Identify which cell holds the provided text, then report its [X, Y] central coordinate. 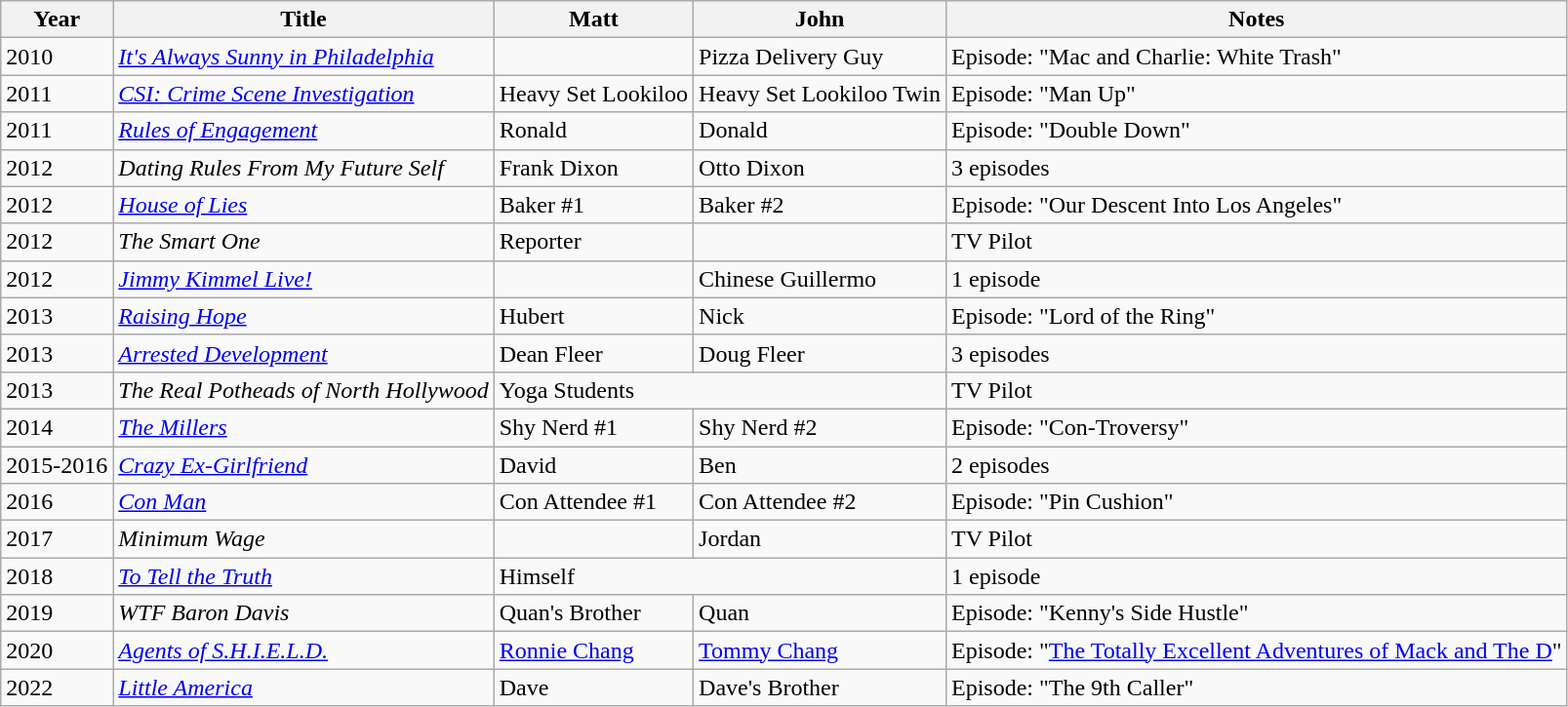
Jordan [820, 539]
2019 [57, 613]
Episode: "Man Up" [1257, 94]
2022 [57, 687]
Dean Fleer [593, 353]
Episode: "Pin Cushion" [1257, 502]
Year [57, 20]
Chinese Guillermo [820, 279]
Crazy Ex-Girlfriend [303, 465]
House of Lies [303, 205]
2014 [57, 427]
The Smart One [303, 242]
2016 [57, 502]
2 episodes [1257, 465]
Episode: "The 9th Caller" [1257, 687]
Episode: "The Totally Excellent Adventures of Mack and The D" [1257, 650]
Pizza Delivery Guy [820, 57]
Matt [593, 20]
The Millers [303, 427]
David [593, 465]
Heavy Set Lookiloo [593, 94]
Frank Dixon [593, 168]
Dave [593, 687]
Hubert [593, 316]
Episode: "Double Down" [1257, 131]
Jimmy Kimmel Live! [303, 279]
Agents of S.H.I.E.L.D. [303, 650]
Rules of Engagement [303, 131]
Ronnie Chang [593, 650]
Quan's Brother [593, 613]
Title [303, 20]
To Tell the Truth [303, 576]
Reporter [593, 242]
Himself [720, 576]
Con Man [303, 502]
Baker #2 [820, 205]
Dating Rules From My Future Self [303, 168]
2020 [57, 650]
Notes [1257, 20]
CSI: Crime Scene Investigation [303, 94]
Con Attendee #2 [820, 502]
Arrested Development [303, 353]
2015-2016 [57, 465]
Heavy Set Lookiloo Twin [820, 94]
Con Attendee #1 [593, 502]
Nick [820, 316]
Episode: "Our Descent Into Los Angeles" [1257, 205]
John [820, 20]
2018 [57, 576]
Dave's Brother [820, 687]
2017 [57, 539]
Episode: "Con-Troversy" [1257, 427]
Episode: "Mac and Charlie: White Trash" [1257, 57]
Ben [820, 465]
Episode: "Kenny's Side Hustle" [1257, 613]
Shy Nerd #1 [593, 427]
Minimum Wage [303, 539]
Raising Hope [303, 316]
Doug Fleer [820, 353]
2010 [57, 57]
Little America [303, 687]
Shy Nerd #2 [820, 427]
Episode: "Lord of the Ring" [1257, 316]
It's Always Sunny in Philadelphia [303, 57]
Ronald [593, 131]
WTF Baron Davis [303, 613]
Tommy Chang [820, 650]
Donald [820, 131]
Baker #1 [593, 205]
Yoga Students [720, 390]
Quan [820, 613]
The Real Potheads of North Hollywood [303, 390]
Otto Dixon [820, 168]
